Capture the cell that displays the provided text and extract its [X, Y] central coordinate. 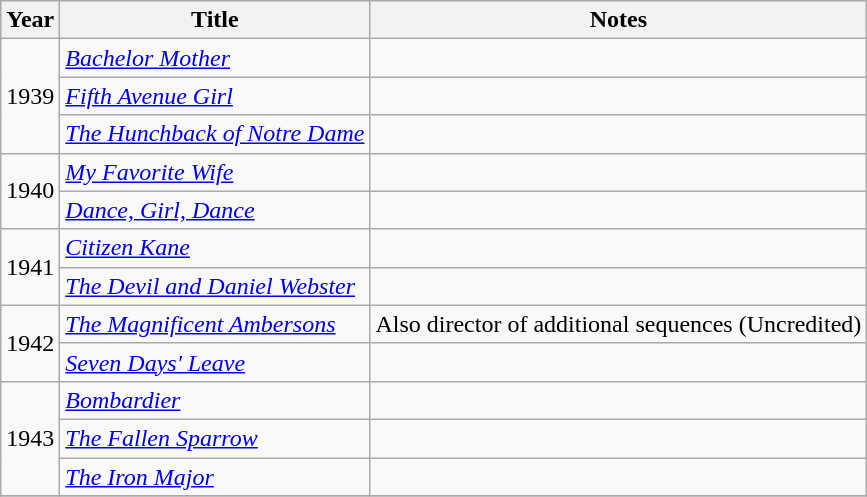
The Magnificent Ambersons [215, 324]
The Fallen Sparrow [215, 438]
1941 [30, 267]
Title [215, 20]
The Iron Major [215, 477]
The Devil and Daniel Webster [215, 286]
1942 [30, 343]
Also director of additional sequences (Uncredited) [618, 324]
1939 [30, 96]
Dance, Girl, Dance [215, 210]
Seven Days' Leave [215, 362]
Year [30, 20]
1943 [30, 438]
My Favorite Wife [215, 172]
1940 [30, 191]
Notes [618, 20]
Fifth Avenue Girl [215, 96]
Bombardier [215, 400]
Citizen Kane [215, 248]
The Hunchback of Notre Dame [215, 134]
Bachelor Mother [215, 58]
